For the text-containing cell, return its midpoint in [X, Y] coordinate format. 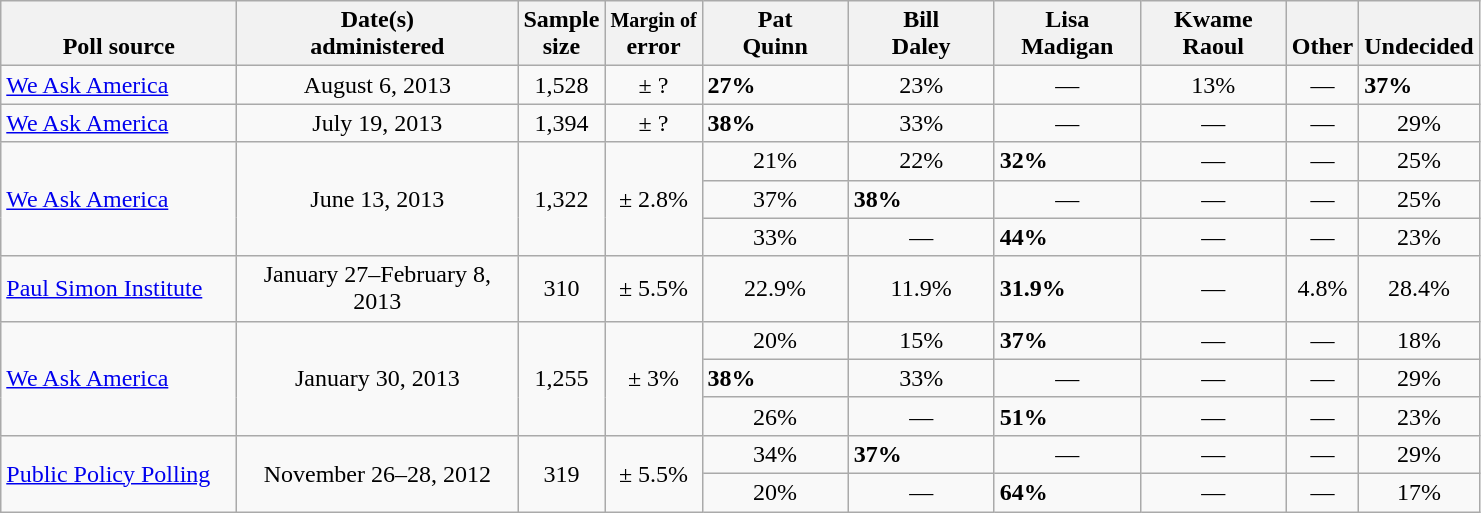
June 13, 2013 [378, 199]
11.9% [921, 288]
4.8% [1322, 288]
1,528 [562, 85]
Undecided [1419, 34]
July 19, 2013 [378, 123]
32% [1067, 161]
Public Policy Polling [119, 473]
Other [1322, 34]
51% [1067, 416]
27% [775, 85]
January 30, 2013 [378, 378]
17% [1419, 492]
Paul Simon Institute [119, 288]
November 26–28, 2012 [378, 473]
28.4% [1419, 288]
31.9% [1067, 288]
January 27–February 8, 2013 [378, 288]
1,255 [562, 378]
18% [1419, 340]
34% [775, 454]
44% [1067, 237]
1,394 [562, 123]
Samplesize [562, 34]
319 [562, 473]
26% [775, 416]
Margin oferror [654, 34]
22.9% [775, 288]
64% [1067, 492]
KwameRaoul [1213, 34]
Poll source [119, 34]
PatQuinn [775, 34]
1,322 [562, 199]
LisaMadigan [1067, 34]
BillDaley [921, 34]
± 3% [654, 378]
15% [921, 340]
± 2.8% [654, 199]
21% [775, 161]
13% [1213, 85]
310 [562, 288]
August 6, 2013 [378, 85]
22% [921, 161]
Date(s)administered [378, 34]
